Determine the [X, Y] coordinate at the center of the cell enclosing the given text.  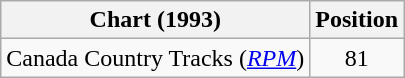
Canada Country Tracks (RPM) [156, 58]
Chart (1993) [156, 20]
Position [357, 20]
81 [357, 58]
